From the cell containing the given text, extract its center point as (x, y) coordinate. 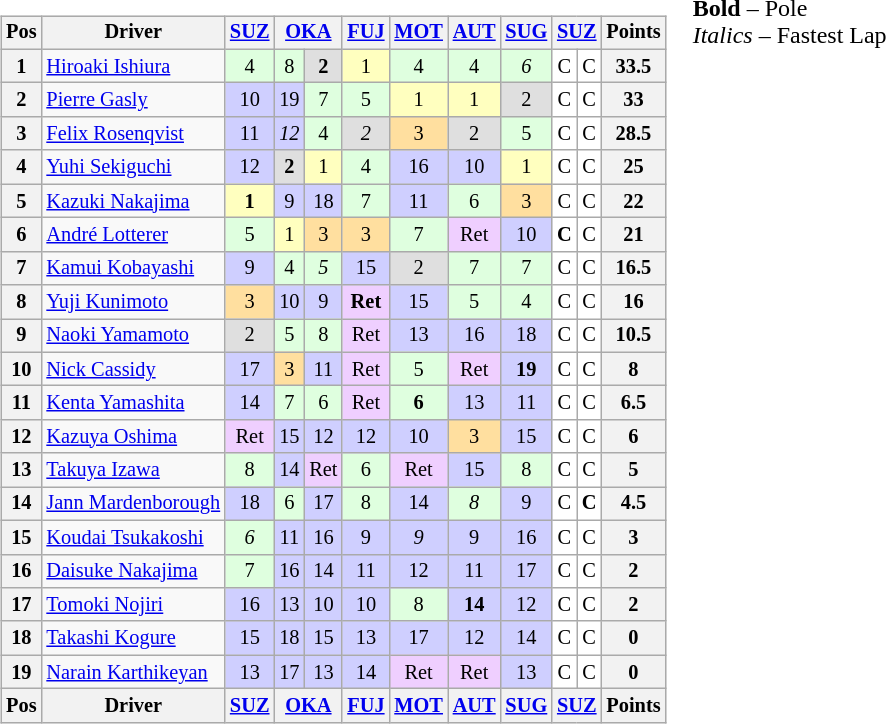
4.5 (633, 504)
Kamui Kobayashi (133, 268)
Takashi Kogure (133, 638)
Kazuki Nakajima (133, 201)
22 (633, 201)
28.5 (633, 134)
Kazuya Oshima (133, 437)
6.5 (633, 403)
Pierre Gasly (133, 100)
Jann Mardenborough (133, 504)
Koudai Tsukakoshi (133, 537)
André Lotterer (133, 235)
Hiroaki Ishiura (133, 66)
33 (633, 100)
Yuhi Sekiguchi (133, 167)
Naoki Yamamoto (133, 336)
10.5 (633, 336)
Kenta Yamashita (133, 403)
Felix Rosenqvist (133, 134)
Yuji Kunimoto (133, 302)
Tomoki Nojiri (133, 605)
Takuya Izawa (133, 470)
33.5 (633, 66)
Nick Cassidy (133, 369)
25 (633, 167)
16.5 (633, 268)
Daisuke Nakajima (133, 571)
Narain Karthikeyan (133, 672)
21 (633, 235)
